Identify which cell holds the provided text, then report its [X, Y] central coordinate. 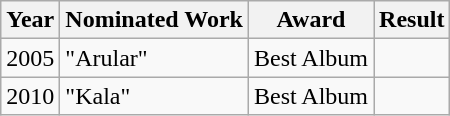
Result [412, 20]
"Kala" [154, 96]
Award [310, 20]
Year [30, 20]
2010 [30, 96]
2005 [30, 58]
"Arular" [154, 58]
Nominated Work [154, 20]
